Extract the [x, y] coordinate from the center of the cell holding the provided text.  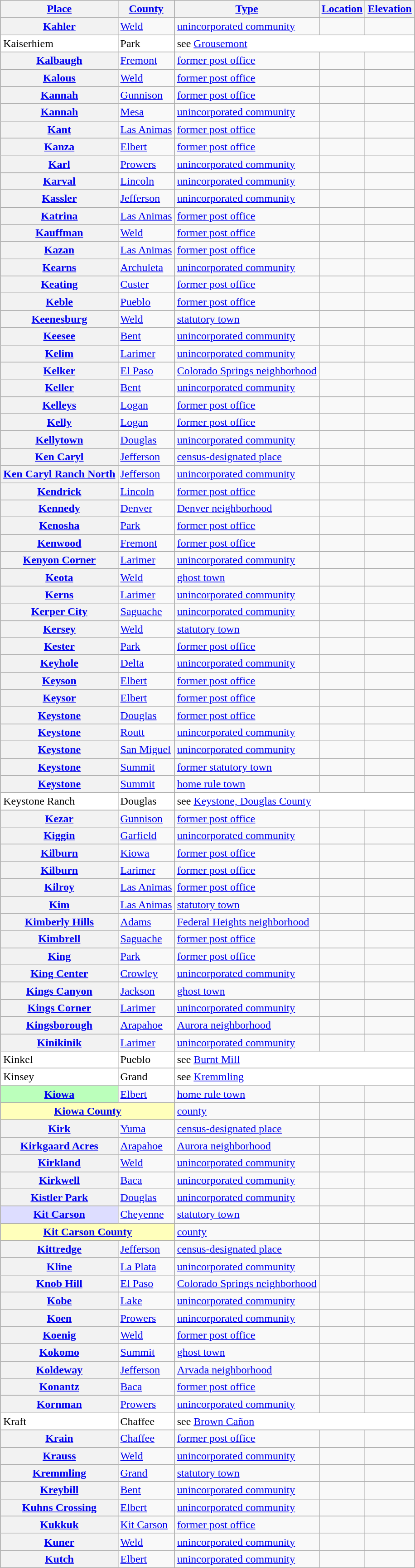
Routt [146, 732]
Kobe [59, 1301]
Kistler Park [59, 1197]
Type [246, 9]
Karval [59, 181]
Kraft [59, 1421]
Kerns [59, 595]
Kit Carson County [88, 1232]
Archuleta [146, 267]
Kirkland [59, 1163]
Kinkel [59, 1060]
Kings Canyon [59, 991]
Keystone Ranch [59, 801]
Adams [146, 922]
Kersey [59, 629]
Keyhole [59, 663]
Kearns [59, 267]
Location [342, 9]
Kimbrell [59, 939]
Kelker [59, 371]
Kinikinik [59, 1042]
Koen [59, 1318]
Kuner [59, 1542]
Kirkwell [59, 1180]
Delta [146, 663]
Katrina [59, 216]
Kornman [59, 1404]
Kalbaugh [59, 61]
Kiggin [59, 836]
Ken Caryl [59, 457]
see Burnt Mill [294, 1060]
Kremmling [59, 1473]
La Plata [146, 1266]
Kittredge [59, 1249]
Mesa [146, 112]
Yuma [146, 1129]
Custer [146, 285]
Kant [59, 129]
Place [59, 9]
Koldeway [59, 1370]
Keller [59, 388]
Keesee [59, 336]
Crowley [146, 973]
Kerper City [59, 612]
Kline [59, 1266]
Kelleys [59, 405]
Kings Corner [59, 1008]
Kennedy [59, 509]
Arvada neighborhood [246, 1370]
Konantz [59, 1387]
Kassler [59, 198]
Cheyenne [146, 1215]
Kelly [59, 422]
Koenig [59, 1335]
Kilroy [59, 887]
Keysor [59, 698]
Kirkgaard Acres [59, 1146]
Kendrick [59, 491]
Kutch [59, 1559]
Kaiserhiem [59, 43]
Keble [59, 302]
Kezar [59, 819]
Denver [146, 509]
Krauss [59, 1456]
Kalous [59, 78]
Keyson [59, 681]
Kelim [59, 353]
Lake [146, 1301]
Kokomo [59, 1353]
Jackson [146, 991]
Kingsborough [59, 1025]
Kanza [59, 147]
Kazan [59, 250]
see Brown Cañon [294, 1421]
Knob Hill [59, 1283]
Keating [59, 285]
Kuhns Crossing [59, 1507]
King Center [59, 973]
Kreybill [59, 1490]
San Miguel [146, 749]
see Keystone, Douglas County [294, 801]
County [146, 9]
Kirk [59, 1129]
Karl [59, 164]
Denver neighborhood [246, 509]
Kenosha [59, 526]
see Grousemont [294, 43]
King [59, 956]
Kester [59, 646]
see Kremmling [294, 1077]
Elevation [390, 9]
Keenesburg [59, 319]
Kellytown [59, 439]
Kahler [59, 26]
Federal Heights neighborhood [246, 922]
Kinsey [59, 1077]
Ken Caryl Ranch North [59, 474]
former statutory town [246, 767]
Kimberly Hills [59, 922]
Kim [59, 905]
Garfield [146, 836]
Keota [59, 577]
Kiowa County [88, 1111]
Kauffman [59, 233]
Kenyon Corner [59, 560]
Kenwood [59, 543]
Krain [59, 1439]
Kukkuk [59, 1525]
